Return [x, y] of the center of cell containing provided text 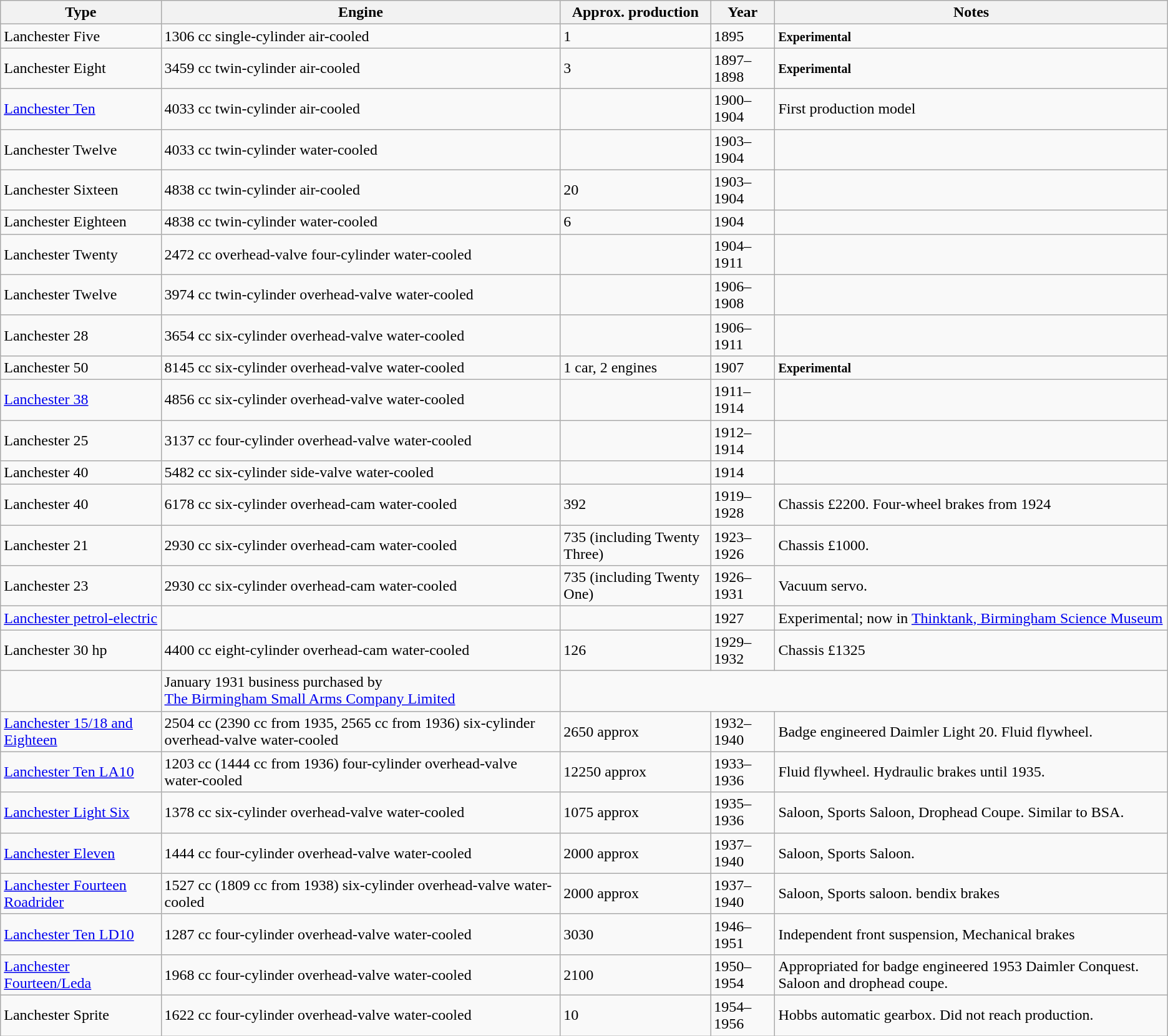
Saloon, Sports Saloon, Drophead Coupe. Similar to BSA. [971, 812]
392 [635, 505]
735 (including Twenty Three) [635, 545]
20 [635, 190]
Lanchester Light Six [81, 812]
1444 cc four-cylinder overhead-valve water-cooled [361, 853]
1900–1904 [742, 109]
Lanchester 15/18 and Eighteen [81, 731]
3654 cc six-cylinder overhead-valve water-cooled [361, 336]
1 [635, 36]
Saloon, Sports Saloon. [971, 853]
Lanchester Sixteen [81, 190]
735 (including Twenty One) [635, 586]
Chassis £1000. [971, 545]
Year [742, 12]
12250 approx [635, 772]
1907 [742, 367]
1906–1911 [742, 336]
1929–1932 [742, 650]
Lanchester Twenty [81, 254]
3 [635, 69]
1911–1914 [742, 399]
Chassis £1325 [971, 650]
3459 cc twin-cylinder air-cooled [361, 69]
4838 cc twin-cylinder water-cooled [361, 222]
2100 [635, 974]
Lanchester 38 [81, 399]
Lanchester 50 [81, 367]
Lanchester Eight [81, 69]
126 [635, 650]
2472 cc overhead-valve four-cylinder water-cooled [361, 254]
Badge engineered Daimler Light 20. Fluid flywheel. [971, 731]
Type [81, 12]
2650 approx [635, 731]
1904–1911 [742, 254]
Lanchester Fourteen Roadrider [81, 893]
1527 cc (1809 cc from 1938) six-cylinder overhead-valve water-cooled [361, 893]
6 [635, 222]
1904 [742, 222]
Fluid flywheel. Hydraulic brakes until 1935. [971, 772]
Lanchester 30 hp [81, 650]
1378 cc six-cylinder overhead-valve water-cooled [361, 812]
First production model [971, 109]
3030 [635, 934]
Lanchester 25 [81, 440]
1622 cc four-cylinder overhead-valve water-cooled [361, 1015]
1933–1936 [742, 772]
4033 cc twin-cylinder air-cooled [361, 109]
Lanchester petrol-electric [81, 618]
3137 cc four-cylinder overhead-valve water-cooled [361, 440]
Experimental; now in Thinktank, Birmingham Science Museum [971, 618]
Lanchester Sprite [81, 1015]
1914 [742, 473]
1906–1908 [742, 294]
1203 cc (1444 cc from 1936) four-cylinder overhead-valve water-cooled [361, 772]
Vacuum servo. [971, 586]
Lanchester 23 [81, 586]
Lanchester Ten [81, 109]
10 [635, 1015]
Lanchester Ten LD10 [81, 934]
1954–1956 [742, 1015]
1306 cc single-cylinder air-cooled [361, 36]
2504 cc (2390 cc from 1935, 2565 cc from 1936) six-cylinder overhead-valve water-cooled [361, 731]
1950–1954 [742, 974]
1895 [742, 36]
Saloon, Sports saloon. bendix brakes [971, 893]
4400 cc eight-cylinder overhead-cam water-cooled [361, 650]
1919–1928 [742, 505]
January 1931 business purchased byThe Birmingham Small Arms Company Limited [361, 691]
Lanchester Five [81, 36]
Independent front suspension, Mechanical brakes [971, 934]
1923–1926 [742, 545]
8145 cc six-cylinder overhead-valve water-cooled [361, 367]
5482 cc six-cylinder side-valve water-cooled [361, 473]
1926–1931 [742, 586]
Hobbs automatic gearbox. Did not reach production. [971, 1015]
1935–1936 [742, 812]
1968 cc four-cylinder overhead-valve water-cooled [361, 974]
Lanchester 21 [81, 545]
1075 approx [635, 812]
4033 cc twin-cylinder water-cooled [361, 150]
4838 cc twin-cylinder air-cooled [361, 190]
Appropriated for badge engineered 1953 Daimler Conquest. Saloon and drophead coupe. [971, 974]
1287 cc four-cylinder overhead-valve water-cooled [361, 934]
1946–1951 [742, 934]
Lanchester Ten LA10 [81, 772]
6178 cc six-cylinder overhead-cam water-cooled [361, 505]
Lanchester Eighteen [81, 222]
4856 cc six-cylinder overhead-valve water-cooled [361, 399]
3974 cc twin-cylinder overhead-valve water-cooled [361, 294]
1932–1940 [742, 731]
1912–1914 [742, 440]
Lanchester 28 [81, 336]
Lanchester Eleven [81, 853]
Chassis £2200. Four-wheel brakes from 1924 [971, 505]
1897–1898 [742, 69]
1927 [742, 618]
Lanchester Fourteen/Leda [81, 974]
Notes [971, 12]
Engine [361, 12]
1 car, 2 engines [635, 367]
Approx. production [635, 12]
